Return [x, y] of the center of cell containing provided text 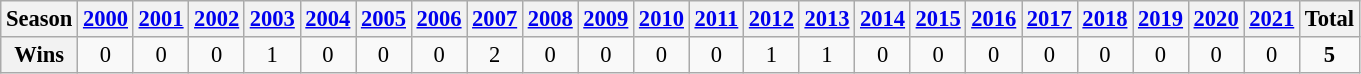
2 [495, 55]
2012 [772, 19]
2019 [1161, 19]
2017 [1050, 19]
Total [1329, 19]
2000 [106, 19]
2008 [550, 19]
2018 [1105, 19]
2006 [439, 19]
2014 [883, 19]
2002 [217, 19]
2020 [1216, 19]
2016 [994, 19]
2015 [938, 19]
2011 [716, 19]
2021 [1272, 19]
2003 [272, 19]
2010 [662, 19]
Wins [40, 55]
2001 [161, 19]
2013 [827, 19]
2004 [328, 19]
5 [1329, 55]
Season [40, 19]
2005 [384, 19]
2009 [606, 19]
2007 [495, 19]
